Identify which cell holds the provided text, then report its (X, Y) central coordinate. 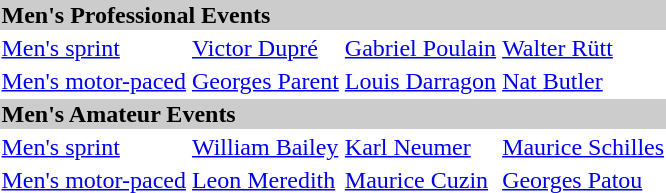
Nat Butler (584, 81)
Louis Darragon (420, 81)
Maurice Schilles (584, 147)
Georges Parent (265, 81)
Men's Professional Events (333, 15)
Men's motor-paced (94, 81)
Karl Neumer (420, 147)
William Bailey (265, 147)
Victor Dupré (265, 48)
Walter Rütt (584, 48)
Gabriel Poulain (420, 48)
Men's Amateur Events (333, 114)
